Search for the cell housing the specified text and yield its (X, Y) center coordinate. 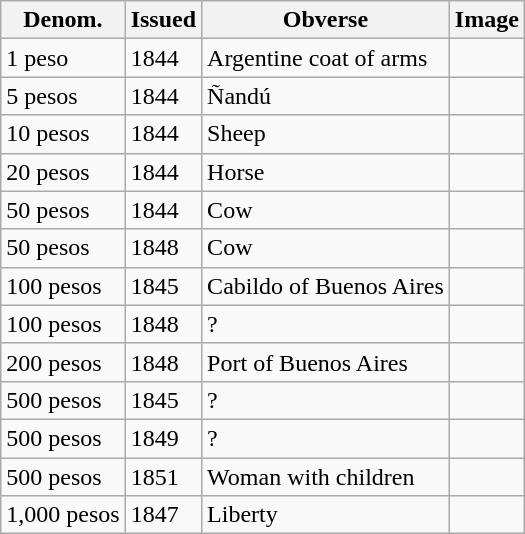
Sheep (326, 134)
Image (486, 20)
200 pesos (63, 362)
Liberty (326, 515)
1 peso (63, 58)
Port of Buenos Aires (326, 362)
10 pesos (63, 134)
Argentine coat of arms (326, 58)
Issued (163, 20)
1849 (163, 438)
Cabildo of Buenos Aires (326, 286)
Obverse (326, 20)
20 pesos (63, 172)
Horse (326, 172)
1847 (163, 515)
1,000 pesos (63, 515)
Ñandú (326, 96)
1851 (163, 477)
Woman with children (326, 477)
5 pesos (63, 96)
Denom. (63, 20)
